Detect which cell encompasses the target text, then output its [X, Y] center coordinate. 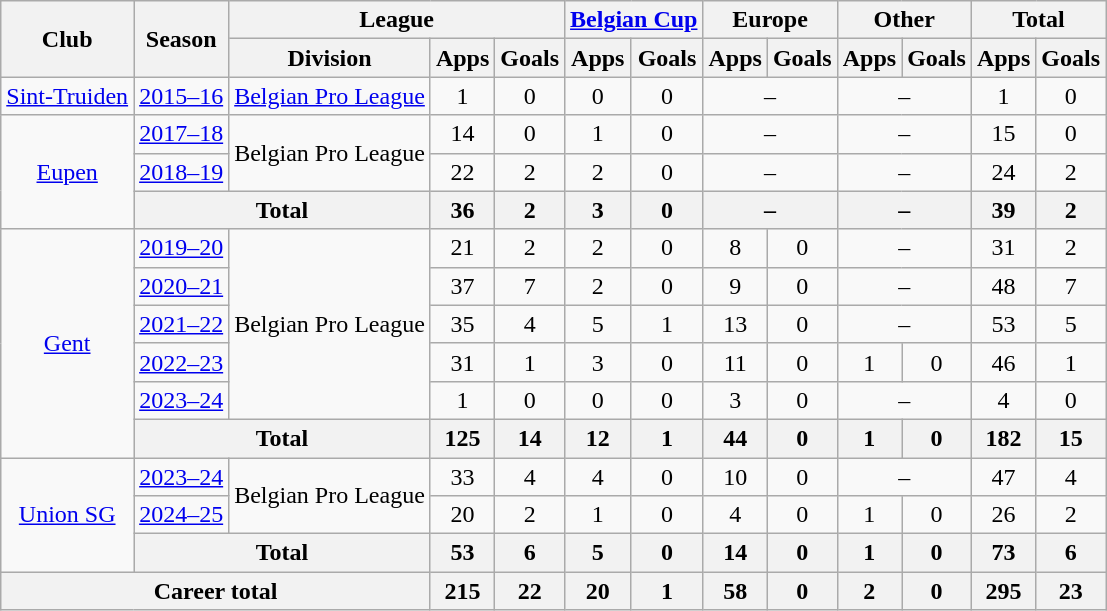
Europe [770, 20]
47 [1003, 477]
2020–21 [182, 286]
44 [735, 438]
Club [68, 39]
Sint-Truiden [68, 96]
2018–19 [182, 172]
10 [735, 477]
Other [904, 20]
58 [735, 591]
Union SG [68, 515]
23 [1071, 591]
295 [1003, 591]
21 [462, 248]
182 [1003, 438]
125 [462, 438]
2022–23 [182, 362]
12 [598, 438]
26 [1003, 515]
48 [1003, 286]
13 [735, 324]
2017–18 [182, 134]
215 [462, 591]
League [397, 20]
9 [735, 286]
2024–25 [182, 515]
Belgian Cup [634, 20]
46 [1003, 362]
36 [462, 210]
11 [735, 362]
Eupen [68, 172]
2019–20 [182, 248]
24 [1003, 172]
2021–22 [182, 324]
Division [330, 58]
39 [1003, 210]
2015–16 [182, 96]
8 [735, 248]
Season [182, 39]
33 [462, 477]
Gent [68, 343]
Career total [216, 591]
73 [1003, 553]
37 [462, 286]
35 [462, 324]
